Determine the [X, Y] coordinate at the center of the cell enclosing the given text.  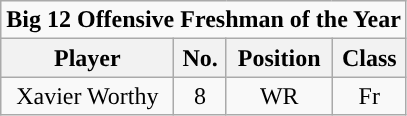
Class [369, 58]
8 [200, 96]
No. [200, 58]
Position [279, 58]
WR [279, 96]
Xavier Worthy [88, 96]
Big 12 Offensive Freshman of the Year [204, 20]
Player [88, 58]
Fr [369, 96]
